Output the [x, y] coordinate of the center of the cell containing the given text.  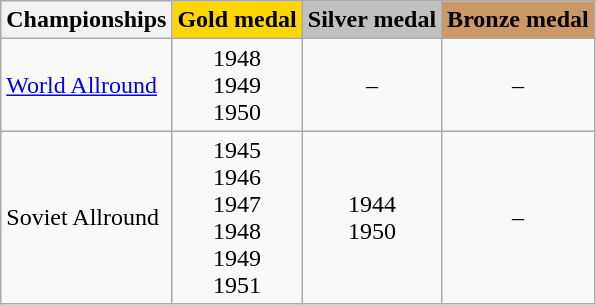
Gold medal [237, 20]
1948 1949 1950 [237, 85]
Soviet Allround [86, 218]
Silver medal [372, 20]
1945 1946 1947 1948 1949 1951 [237, 218]
1944 1950 [372, 218]
Bronze medal [518, 20]
Championships [86, 20]
World Allround [86, 85]
